Search for the cell housing the specified text and yield its (X, Y) center coordinate. 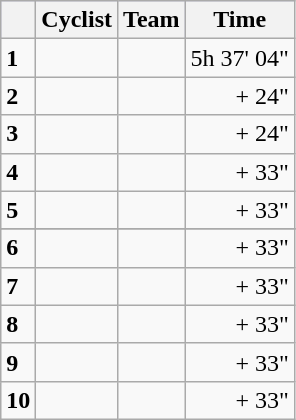
5 (18, 210)
3 (18, 134)
10 (18, 400)
5h 37' 04" (240, 58)
Cyclist (77, 20)
8 (18, 324)
2 (18, 96)
9 (18, 362)
Team (152, 20)
7 (18, 286)
Time (240, 20)
4 (18, 172)
1 (18, 58)
6 (18, 248)
